Capture the cell that displays the provided text and extract its (X, Y) central coordinate. 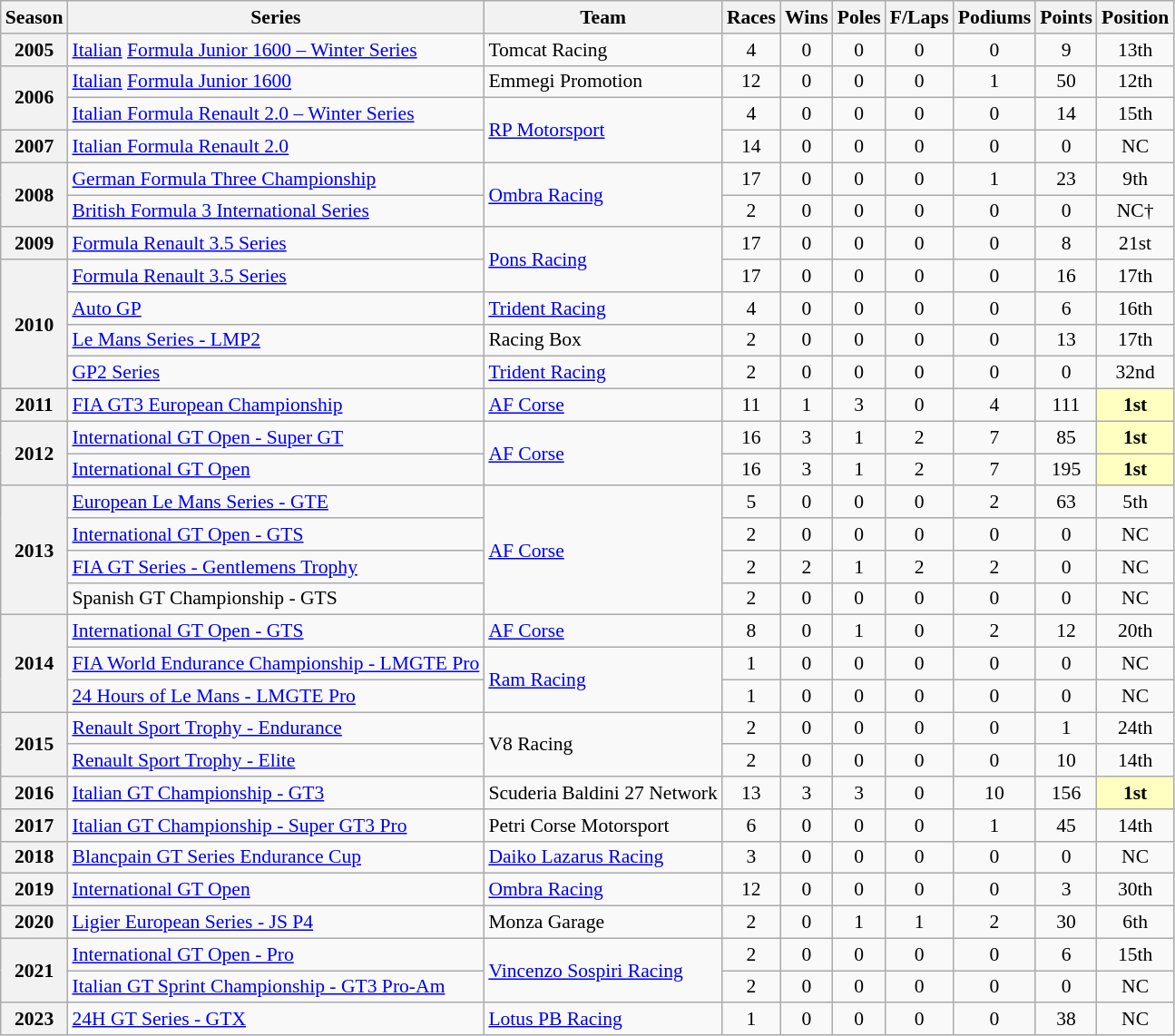
Blancpain GT Series Endurance Cup (276, 857)
50 (1066, 82)
Ligier European Series - JS P4 (276, 923)
2007 (34, 147)
5th (1135, 503)
Daiko Lazarus Racing (602, 857)
111 (1066, 406)
2011 (34, 406)
Points (1066, 17)
International GT Open - Super GT (276, 437)
2021 (34, 971)
Podiums (994, 17)
Poles (859, 17)
45 (1066, 826)
12th (1135, 82)
Scuderia Baldini 27 Network (602, 793)
20th (1135, 631)
Italian GT Championship - Super GT3 Pro (276, 826)
Italian Formula Junior 1600 – Winter Series (276, 50)
Italian Formula Renault 2.0 – Winter Series (276, 114)
FIA GT Series - Gentlemens Trophy (276, 567)
F/Laps (920, 17)
Team (602, 17)
24H GT Series - GTX (276, 1020)
British Formula 3 International Series (276, 211)
2006 (34, 98)
85 (1066, 437)
2019 (34, 890)
Renault Sport Trophy - Elite (276, 761)
2008 (34, 194)
FIA GT3 European Championship (276, 406)
NC† (1135, 211)
13th (1135, 50)
German Formula Three Championship (276, 179)
24th (1135, 728)
16th (1135, 308)
38 (1066, 1020)
GP2 Series (276, 373)
Series (276, 17)
6th (1135, 923)
2014 (34, 664)
11 (751, 406)
9 (1066, 50)
Emmegi Promotion (602, 82)
195 (1066, 470)
Tomcat Racing (602, 50)
Italian GT Championship - GT3 (276, 793)
2009 (34, 244)
30th (1135, 890)
Petri Corse Motorsport (602, 826)
21st (1135, 244)
Spanish GT Championship - GTS (276, 599)
Vincenzo Sospiri Racing (602, 971)
RP Motorsport (602, 131)
156 (1066, 793)
V8 Racing (602, 744)
2015 (34, 744)
2010 (34, 324)
Pons Racing (602, 259)
Ram Racing (602, 680)
Renault Sport Trophy - Endurance (276, 728)
Italian Formula Junior 1600 (276, 82)
5 (751, 503)
Italian GT Sprint Championship - GT3 Pro-Am (276, 987)
23 (1066, 179)
2012 (34, 454)
2016 (34, 793)
Racing Box (602, 340)
Races (751, 17)
30 (1066, 923)
Auto GP (276, 308)
Season (34, 17)
2005 (34, 50)
24 Hours of Le Mans - LMGTE Pro (276, 696)
32nd (1135, 373)
Wins (807, 17)
Position (1135, 17)
63 (1066, 503)
International GT Open - Pro (276, 954)
2023 (34, 1020)
Le Mans Series - LMP2 (276, 340)
2018 (34, 857)
2013 (34, 551)
Italian Formula Renault 2.0 (276, 147)
2017 (34, 826)
European Le Mans Series - GTE (276, 503)
9th (1135, 179)
Lotus PB Racing (602, 1020)
2020 (34, 923)
Monza Garage (602, 923)
FIA World Endurance Championship - LMGTE Pro (276, 664)
